Capture the cell that displays the provided text and extract its [x, y] central coordinate. 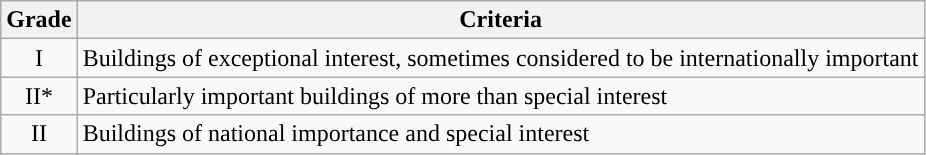
Criteria [500, 20]
II* [39, 96]
Buildings of national importance and special interest [500, 134]
Grade [39, 20]
Buildings of exceptional interest, sometimes considered to be internationally important [500, 58]
II [39, 134]
I [39, 58]
Particularly important buildings of more than special interest [500, 96]
